Find where the given text appears and provide that cell's center as [X, Y] coordinate. 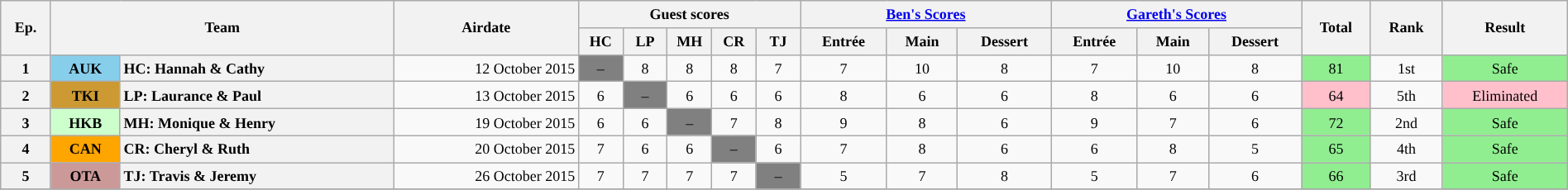
Guest scores [690, 15]
19 October 2015 [486, 122]
2 [26, 96]
Airdate [486, 28]
13 October 2015 [486, 96]
AUK [85, 68]
64 [1336, 96]
12 October 2015 [486, 68]
1st [1406, 68]
Ep. [26, 28]
OTA [85, 177]
20 October 2015 [486, 149]
4th [1406, 149]
3 [26, 122]
Eliminated [1505, 96]
65 [1336, 149]
TJ [778, 41]
Total [1336, 28]
5th [1406, 96]
72 [1336, 122]
2nd [1406, 122]
HC [601, 41]
Ben's Scores [926, 15]
CR: Cheryl & Ruth [256, 149]
HC: Hannah & Cathy [256, 68]
1 [26, 68]
Rank [1406, 28]
MH [690, 41]
3rd [1406, 177]
TKI [85, 96]
Team [222, 28]
TJ: Travis & Jeremy [256, 177]
Result [1505, 28]
LP: Laurance & Paul [256, 96]
Gareth's Scores [1176, 15]
CR [734, 41]
HKB [85, 122]
26 October 2015 [486, 177]
CAN [85, 149]
4 [26, 149]
66 [1336, 177]
LP [645, 41]
MH: Monique & Henry [256, 122]
81 [1336, 68]
